Identify which cell holds the provided text, then report its (x, y) central coordinate. 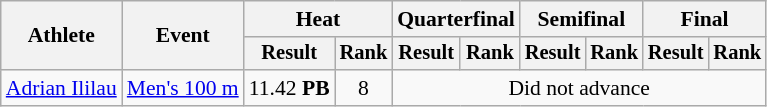
Did not advance (579, 88)
Adrian Ililau (62, 88)
Athlete (62, 36)
Quarterfinal (456, 19)
Semifinal (582, 19)
Event (183, 36)
8 (364, 88)
Heat (318, 19)
11.42 PB (290, 88)
Final (704, 19)
Men's 100 m (183, 88)
